Scan for the cell matching the given text and deliver its [x, y] coordinate at center. 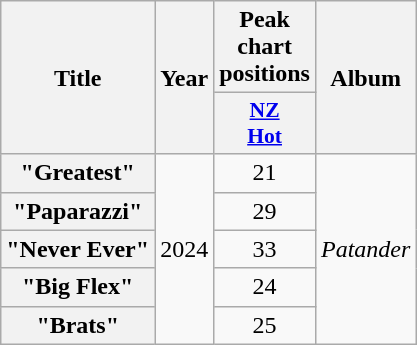
Album [365, 78]
Peak chart positions [265, 47]
24 [265, 287]
29 [265, 211]
Title [78, 78]
"Brats" [78, 325]
"Paparazzi" [78, 211]
"Big Flex" [78, 287]
25 [265, 325]
"Greatest" [78, 173]
Patander [365, 249]
21 [265, 173]
33 [265, 249]
NZHot [265, 124]
"Never Ever" [78, 249]
Year [184, 78]
2024 [184, 249]
